Determine the (x, y) coordinate at the center of the cell enclosing the given text.  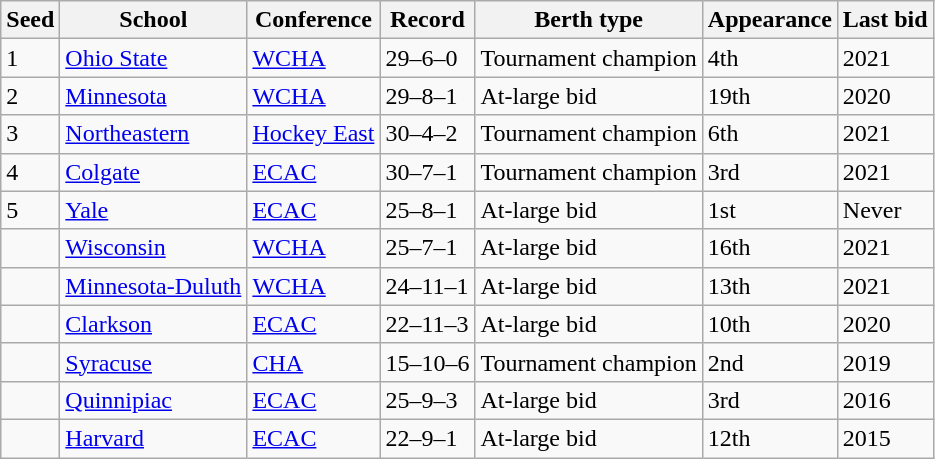
Minnesota-Duluth (154, 286)
16th (770, 248)
30–4–2 (428, 134)
22–11–3 (428, 324)
24–11–1 (428, 286)
CHA (314, 362)
4 (30, 172)
School (154, 20)
Record (428, 20)
25–8–1 (428, 210)
Quinnipiac (154, 400)
Appearance (770, 20)
2019 (885, 362)
2 (30, 96)
Hockey East (314, 134)
12th (770, 438)
13th (770, 286)
25–9–3 (428, 400)
4th (770, 58)
Clarkson (154, 324)
Yale (154, 210)
2015 (885, 438)
Berth type (588, 20)
25–7–1 (428, 248)
Conference (314, 20)
2nd (770, 362)
Never (885, 210)
22–9–1 (428, 438)
Syracuse (154, 362)
Last bid (885, 20)
6th (770, 134)
Minnesota (154, 96)
19th (770, 96)
29–6–0 (428, 58)
1 (30, 58)
Harvard (154, 438)
Wisconsin (154, 248)
30–7–1 (428, 172)
1st (770, 210)
Colgate (154, 172)
5 (30, 210)
Seed (30, 20)
15–10–6 (428, 362)
Northeastern (154, 134)
3 (30, 134)
2016 (885, 400)
10th (770, 324)
29–8–1 (428, 96)
Ohio State (154, 58)
